Find where the given text appears and provide that cell's center as [X, Y] coordinate. 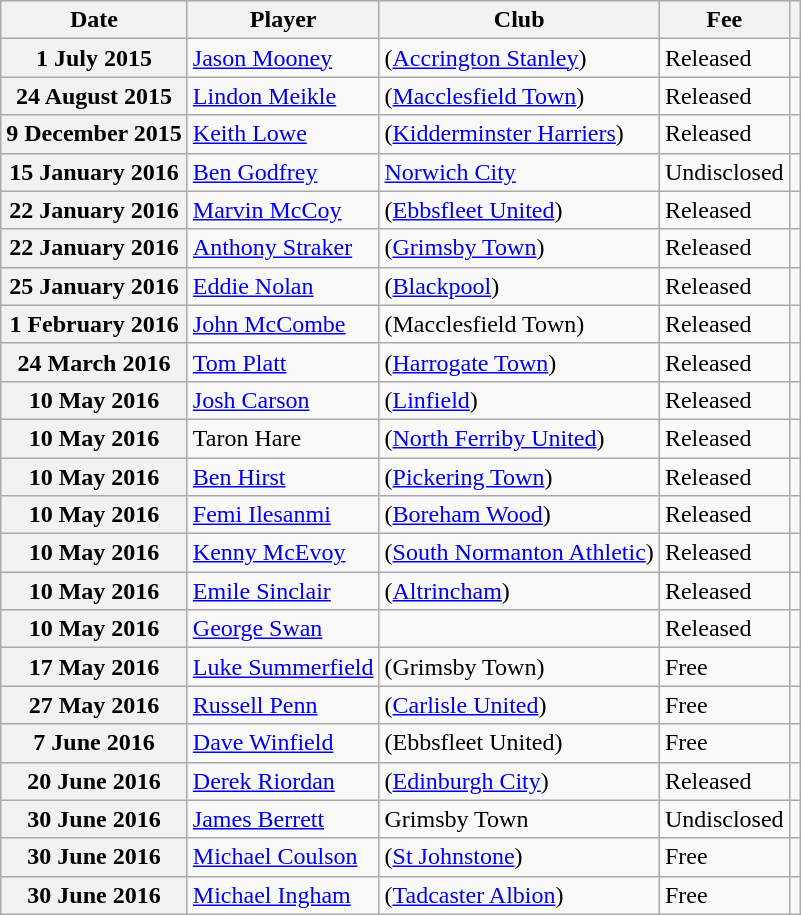
(Edinburgh City) [519, 781]
25 January 2016 [94, 286]
1 July 2015 [94, 58]
Ben Godfrey [283, 172]
Club [519, 20]
Lindon Meikle [283, 96]
Eddie Nolan [283, 286]
John McCombe [283, 324]
(Blackpool) [519, 286]
James Berrett [283, 819]
(St Johnstone) [519, 857]
7 June 2016 [94, 743]
(North Ferriby United) [519, 438]
Ben Hirst [283, 477]
Keith Lowe [283, 134]
Michael Coulson [283, 857]
17 May 2016 [94, 667]
Anthony Straker [283, 248]
(Linfield) [519, 400]
Luke Summerfield [283, 667]
Marvin McCoy [283, 210]
Michael Ingham [283, 895]
(Carlisle United) [519, 705]
Taron Hare [283, 438]
Jason Mooney [283, 58]
(Tadcaster Albion) [519, 895]
(Harrogate Town) [519, 362]
George Swan [283, 629]
(Pickering Town) [519, 477]
24 August 2015 [94, 96]
20 June 2016 [94, 781]
Norwich City [519, 172]
(Altrincham) [519, 591]
Derek Riordan [283, 781]
(South Normanton Athletic) [519, 553]
Grimsby Town [519, 819]
27 May 2016 [94, 705]
Player [283, 20]
24 March 2016 [94, 362]
9 December 2015 [94, 134]
(Boreham Wood) [519, 515]
Date [94, 20]
15 January 2016 [94, 172]
Dave Winfield [283, 743]
(Kidderminster Harriers) [519, 134]
Fee [724, 20]
(Accrington Stanley) [519, 58]
Josh Carson [283, 400]
Kenny McEvoy [283, 553]
Emile Sinclair [283, 591]
Russell Penn [283, 705]
1 February 2016 [94, 324]
Tom Platt [283, 362]
Femi Ilesanmi [283, 515]
